Locate the cell with the specified text and output its [X, Y] center coordinate. 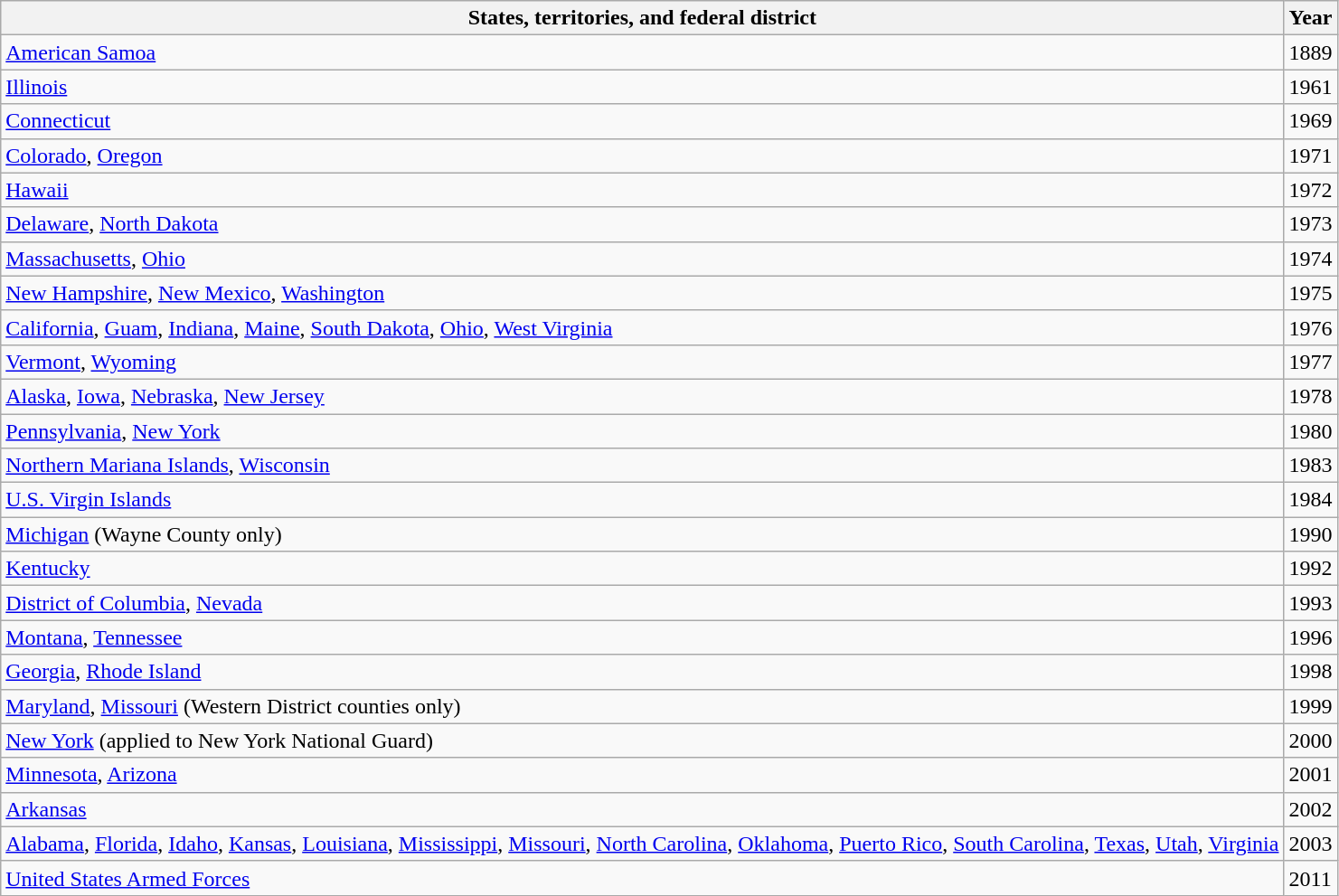
Connecticut [642, 121]
Kentucky [642, 569]
1969 [1311, 121]
1971 [1311, 156]
Michigan (Wayne County only) [642, 534]
Alabama, Florida, Idaho, Kansas, Louisiana, Mississippi, Missouri, North Carolina, Oklahoma, Puerto Rico, South Carolina, Texas, Utah, Virginia [642, 844]
1972 [1311, 190]
States, territories, and federal district [642, 18]
2000 [1311, 740]
Arkansas [642, 809]
1978 [1311, 396]
American Samoa [642, 52]
1977 [1311, 362]
1998 [1311, 672]
Delaware, North Dakota [642, 224]
Massachusetts, Ohio [642, 259]
1999 [1311, 706]
1983 [1311, 466]
U.S. Virgin Islands [642, 500]
California, Guam, Indiana, Maine, South Dakota, Ohio, West Virginia [642, 327]
New Hampshire, New Mexico, Washington [642, 293]
1980 [1311, 431]
Georgia, Rhode Island [642, 672]
Year [1311, 18]
1889 [1311, 52]
2002 [1311, 809]
Pennsylvania, New York [642, 431]
1996 [1311, 637]
1990 [1311, 534]
District of Columbia, Nevada [642, 603]
Vermont, Wyoming [642, 362]
2003 [1311, 844]
Hawaii [642, 190]
Minnesota, Arizona [642, 775]
Illinois [642, 87]
1976 [1311, 327]
United States Armed Forces [642, 878]
1984 [1311, 500]
Montana, Tennessee [642, 637]
Maryland, Missouri (Western District counties only) [642, 706]
1992 [1311, 569]
1975 [1311, 293]
Colorado, Oregon [642, 156]
New York (applied to New York National Guard) [642, 740]
1961 [1311, 87]
1973 [1311, 224]
Northern Mariana Islands, Wisconsin [642, 466]
2011 [1311, 878]
1993 [1311, 603]
2001 [1311, 775]
1974 [1311, 259]
Alaska, Iowa, Nebraska, New Jersey [642, 396]
